Identify which cell holds the provided text, then report its [x, y] central coordinate. 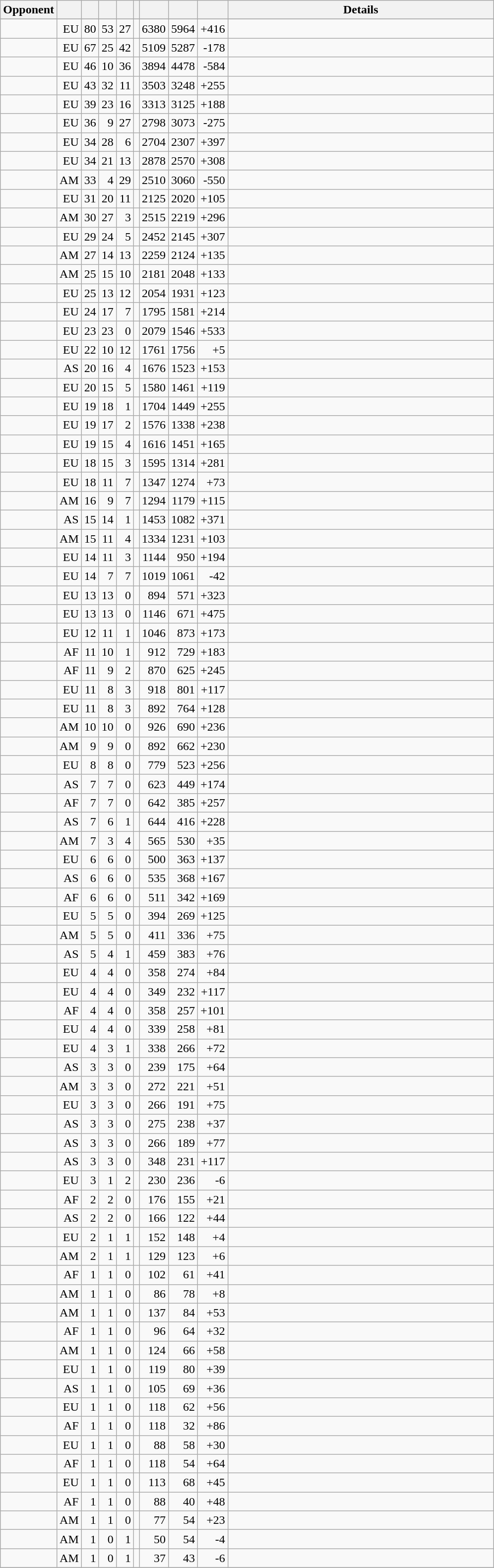
78 [184, 1294]
1451 [184, 444]
+5 [213, 350]
+4 [213, 1237]
+86 [213, 1426]
+397 [213, 142]
+128 [213, 708]
2125 [154, 198]
1274 [184, 482]
152 [154, 1237]
1334 [154, 538]
50 [154, 1539]
500 [154, 860]
+194 [213, 558]
31 [90, 198]
2878 [154, 161]
2145 [184, 237]
2798 [154, 123]
511 [154, 897]
926 [154, 727]
870 [154, 671]
5964 [184, 29]
2570 [184, 161]
+8 [213, 1294]
77 [154, 1520]
30 [90, 217]
+81 [213, 1029]
+105 [213, 198]
+53 [213, 1313]
383 [184, 954]
137 [154, 1313]
1931 [184, 293]
191 [184, 1105]
2452 [154, 237]
2020 [184, 198]
61 [184, 1275]
2515 [154, 217]
+281 [213, 463]
22 [90, 350]
58 [184, 1445]
+371 [213, 519]
1019 [154, 576]
275 [154, 1124]
-178 [213, 48]
+133 [213, 274]
+183 [213, 652]
66 [184, 1350]
894 [154, 595]
21 [107, 161]
231 [184, 1162]
1580 [154, 387]
+21 [213, 1199]
690 [184, 727]
764 [184, 708]
1761 [154, 350]
239 [154, 1067]
1461 [184, 387]
148 [184, 1237]
2704 [154, 142]
124 [154, 1350]
53 [107, 29]
1338 [184, 425]
175 [184, 1067]
3060 [184, 180]
+173 [213, 633]
-584 [213, 66]
129 [154, 1256]
644 [154, 821]
530 [184, 841]
Opponent [29, 10]
1704 [154, 406]
625 [184, 671]
+165 [213, 444]
348 [154, 1162]
155 [184, 1199]
1795 [154, 312]
+84 [213, 973]
+73 [213, 482]
230 [154, 1181]
40 [184, 1502]
+36 [213, 1388]
+137 [213, 860]
113 [154, 1483]
4478 [184, 66]
1314 [184, 463]
42 [125, 48]
-275 [213, 123]
+296 [213, 217]
2307 [184, 142]
37 [154, 1558]
1676 [154, 369]
105 [154, 1388]
33 [90, 180]
623 [154, 784]
+119 [213, 387]
67 [90, 48]
1581 [184, 312]
96 [154, 1331]
+167 [213, 878]
1061 [184, 576]
272 [154, 1086]
1453 [154, 519]
+101 [213, 1010]
1046 [154, 633]
3894 [154, 66]
+153 [213, 369]
3313 [154, 104]
+135 [213, 255]
+308 [213, 161]
+58 [213, 1350]
+48 [213, 1502]
2048 [184, 274]
236 [184, 1181]
+416 [213, 29]
394 [154, 916]
662 [184, 746]
+103 [213, 538]
+72 [213, 1048]
+256 [213, 765]
449 [184, 784]
Details [361, 10]
1144 [154, 558]
2124 [184, 255]
349 [154, 992]
+32 [213, 1331]
2219 [184, 217]
1231 [184, 538]
2054 [154, 293]
123 [184, 1256]
+125 [213, 916]
1347 [154, 482]
873 [184, 633]
+245 [213, 671]
1595 [154, 463]
221 [184, 1086]
274 [184, 973]
102 [154, 1275]
+174 [213, 784]
+238 [213, 425]
86 [154, 1294]
571 [184, 595]
+35 [213, 841]
411 [154, 935]
64 [184, 1331]
1146 [154, 614]
729 [184, 652]
189 [184, 1142]
119 [154, 1369]
912 [154, 652]
39 [90, 104]
459 [154, 954]
+23 [213, 1520]
+56 [213, 1407]
416 [184, 821]
1179 [184, 501]
+533 [213, 331]
-4 [213, 1539]
+475 [213, 614]
2510 [154, 180]
176 [154, 1199]
1576 [154, 425]
+230 [213, 746]
84 [184, 1313]
+123 [213, 293]
+307 [213, 237]
1756 [184, 350]
3073 [184, 123]
5109 [154, 48]
5287 [184, 48]
1082 [184, 519]
269 [184, 916]
+257 [213, 803]
2181 [154, 274]
1523 [184, 369]
342 [184, 897]
46 [90, 66]
257 [184, 1010]
338 [154, 1048]
62 [184, 1407]
801 [184, 690]
950 [184, 558]
3248 [184, 85]
2259 [154, 255]
1449 [184, 406]
1294 [154, 501]
1616 [154, 444]
166 [154, 1218]
258 [184, 1029]
68 [184, 1483]
+169 [213, 897]
385 [184, 803]
+236 [213, 727]
+6 [213, 1256]
368 [184, 878]
+41 [213, 1275]
6380 [154, 29]
69 [184, 1388]
339 [154, 1029]
+45 [213, 1483]
523 [184, 765]
535 [154, 878]
918 [154, 690]
+76 [213, 954]
+115 [213, 501]
232 [184, 992]
565 [154, 841]
-42 [213, 576]
28 [107, 142]
+37 [213, 1124]
+39 [213, 1369]
1546 [184, 331]
122 [184, 1218]
3125 [184, 104]
+228 [213, 821]
-550 [213, 180]
+214 [213, 312]
671 [184, 614]
+51 [213, 1086]
336 [184, 935]
363 [184, 860]
3503 [154, 85]
+188 [213, 104]
779 [154, 765]
642 [154, 803]
+323 [213, 595]
+44 [213, 1218]
238 [184, 1124]
+77 [213, 1142]
+30 [213, 1445]
2079 [154, 331]
